Provide the [X, Y] coordinate of the cell's center where the given text is located.  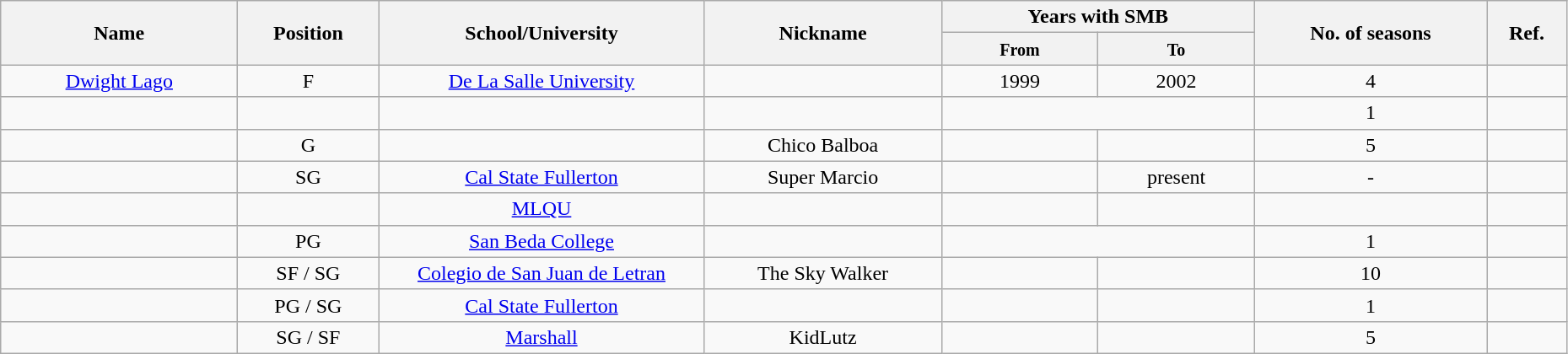
PG / SG [309, 305]
present [1177, 177]
San Beda College [542, 241]
Name [120, 33]
SG [309, 177]
1999 [1020, 81]
Dwight Lago [120, 81]
MLQU [542, 209]
SF / SG [309, 273]
Marshall [542, 337]
SG / SF [309, 337]
G [309, 145]
De La Salle University [542, 81]
Colegio de San Juan de Letran [542, 273]
School/University [542, 33]
Super Marcio [823, 177]
To [1177, 49]
4 [1370, 81]
F [309, 81]
From [1020, 49]
The Sky Walker [823, 273]
- [1370, 177]
10 [1370, 273]
Years with SMB [1098, 17]
Position [309, 33]
No. of seasons [1370, 33]
2002 [1177, 81]
Chico Balboa [823, 145]
Nickname [823, 33]
Ref. [1527, 33]
KidLutz [823, 337]
PG [309, 241]
